For the text-containing cell, return its midpoint in [X, Y] coordinate format. 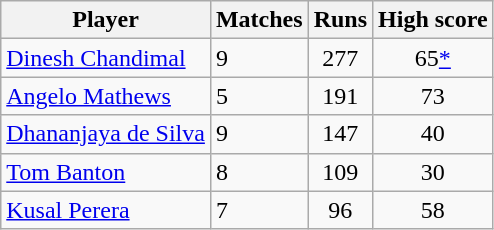
Dinesh Chandimal [106, 58]
73 [434, 96]
40 [434, 134]
147 [340, 134]
277 [340, 58]
96 [340, 210]
65* [434, 58]
Angelo Mathews [106, 96]
High score [434, 20]
Kusal Perera [106, 210]
Dhananjaya de Silva [106, 134]
30 [434, 172]
191 [340, 96]
8 [259, 172]
Tom Banton [106, 172]
7 [259, 210]
109 [340, 172]
Matches [259, 20]
5 [259, 96]
Runs [340, 20]
Player [106, 20]
58 [434, 210]
